Search for the cell housing the specified text and yield its (x, y) center coordinate. 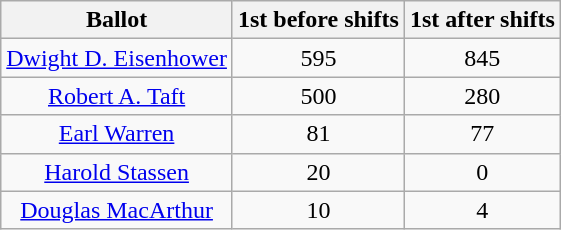
Harold Stassen (117, 172)
Earl Warren (117, 134)
20 (318, 172)
595 (318, 58)
1st before shifts (318, 20)
77 (482, 134)
1st after shifts (482, 20)
500 (318, 96)
4 (482, 210)
81 (318, 134)
280 (482, 96)
0 (482, 172)
845 (482, 58)
10 (318, 210)
Dwight D. Eisenhower (117, 58)
Robert A. Taft (117, 96)
Ballot (117, 20)
Douglas MacArthur (117, 210)
